Output the [x, y] coordinate of the center of the cell containing the given text.  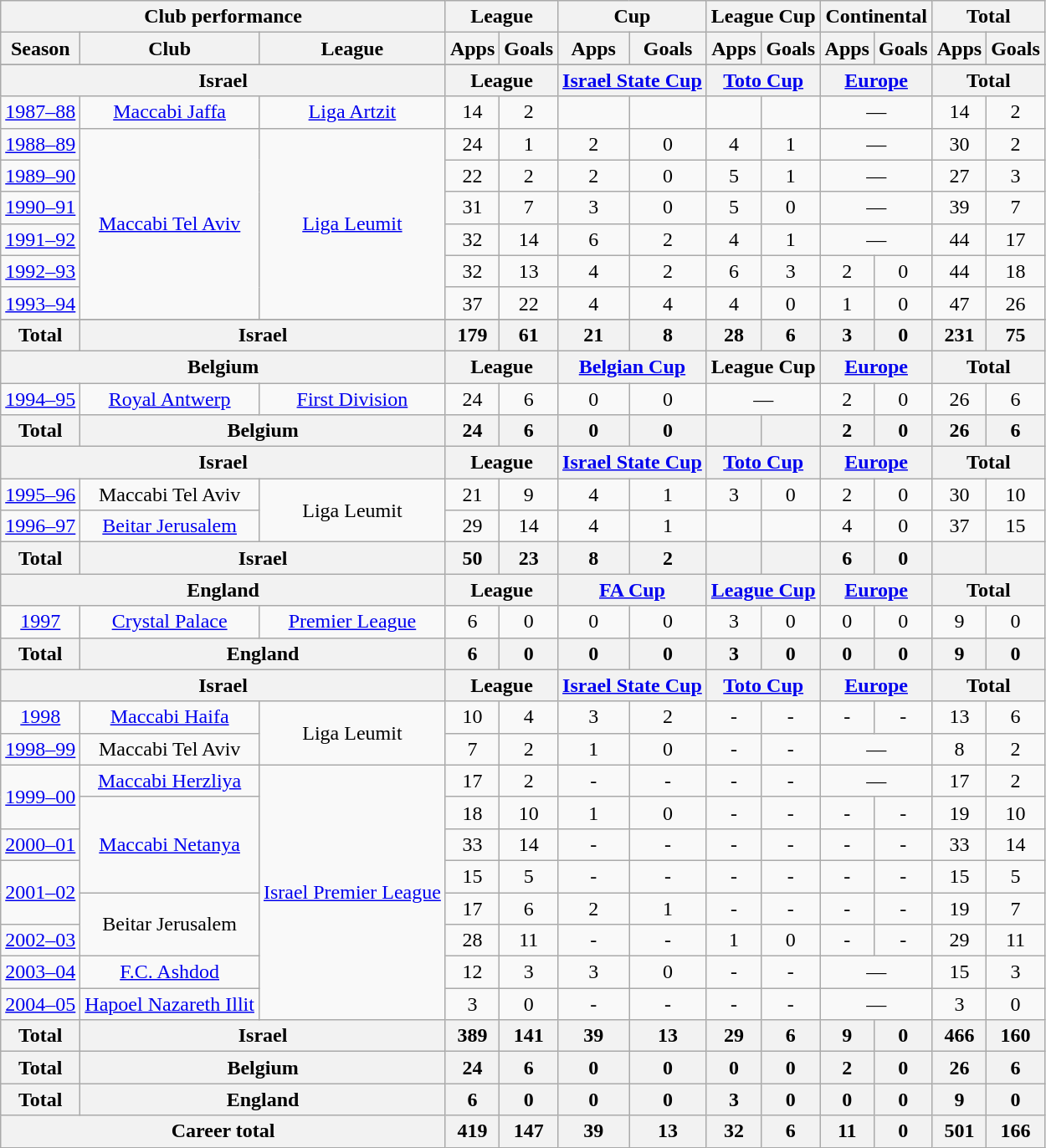
Cup [633, 17]
First Division [351, 399]
1997 [40, 622]
2004–05 [40, 1004]
147 [529, 1131]
160 [1016, 1036]
2002–03 [40, 940]
F.C. Ashdod [170, 972]
1999–00 [40, 797]
75 [1016, 335]
2001–02 [40, 892]
47 [959, 303]
Belgian Cup [633, 366]
419 [472, 1131]
50 [472, 558]
Club [170, 49]
1998 [40, 717]
1988–89 [40, 144]
166 [1016, 1131]
1989–90 [40, 176]
Club performance [223, 17]
1992–93 [40, 271]
1995–96 [40, 495]
Maccabi Jaffa [170, 112]
Crystal Palace [170, 622]
Israel Premier League [351, 892]
2003–04 [40, 972]
27 [959, 176]
501 [959, 1131]
Hapoel Nazareth Illit [170, 1004]
Maccabi Netanya [170, 844]
12 [472, 972]
Royal Antwerp [170, 399]
1994–95 [40, 399]
466 [959, 1036]
FA Cup [633, 590]
1991–92 [40, 239]
Season [40, 49]
141 [529, 1036]
Liga Artzit [351, 112]
Continental [876, 17]
Premier League [351, 622]
Maccabi Herzliya [170, 781]
61 [529, 335]
179 [472, 335]
1993–94 [40, 303]
Maccabi Haifa [170, 717]
31 [472, 208]
Career total [223, 1131]
1987–88 [40, 112]
23 [529, 558]
1990–91 [40, 208]
389 [472, 1036]
1998–99 [40, 749]
2000–01 [40, 844]
231 [959, 335]
1996–97 [40, 526]
